Locate the cell with the specified text and output its (x, y) center coordinate. 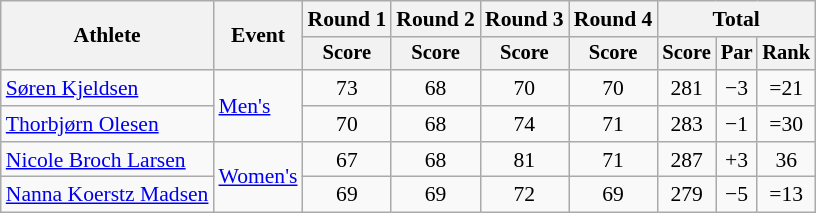
−5 (737, 195)
−3 (737, 88)
67 (348, 160)
287 (686, 160)
−1 (737, 124)
Par (737, 54)
+3 (737, 160)
73 (348, 88)
72 (524, 195)
Round 3 (524, 19)
Men's (258, 106)
Thorbjørn Olesen (108, 124)
Athlete (108, 36)
=21 (786, 88)
Round 1 (348, 19)
279 (686, 195)
36 (786, 160)
Event (258, 36)
81 (524, 160)
Round 2 (436, 19)
Round 4 (614, 19)
Total (736, 19)
74 (524, 124)
Nanna Koerstz Madsen (108, 195)
=13 (786, 195)
Women's (258, 178)
281 (686, 88)
Rank (786, 54)
Søren Kjeldsen (108, 88)
=30 (786, 124)
Nicole Broch Larsen (108, 160)
283 (686, 124)
